Output the [X, Y] coordinate of the center of the cell containing the given text.  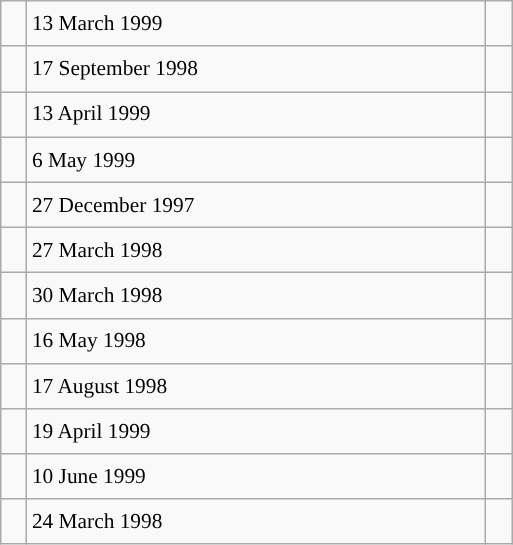
16 May 1998 [256, 340]
6 May 1999 [256, 160]
27 December 1997 [256, 204]
17 August 1998 [256, 386]
27 March 1998 [256, 250]
10 June 1999 [256, 476]
13 March 1999 [256, 24]
13 April 1999 [256, 114]
19 April 1999 [256, 432]
30 March 1998 [256, 296]
17 September 1998 [256, 68]
24 March 1998 [256, 522]
